Return [X, Y] of the center of cell containing provided text 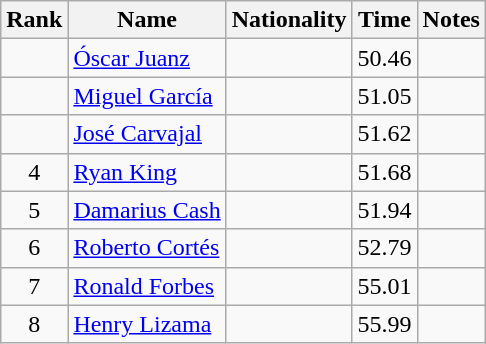
55.01 [384, 286]
Ryan King [147, 172]
Miguel García [147, 96]
50.46 [384, 58]
52.79 [384, 248]
Ronald Forbes [147, 286]
Name [147, 20]
8 [34, 324]
6 [34, 248]
Damarius Cash [147, 210]
Roberto Cortés [147, 248]
4 [34, 172]
Henry Lizama [147, 324]
Nationality [289, 20]
Notes [451, 20]
51.05 [384, 96]
7 [34, 286]
51.68 [384, 172]
José Carvajal [147, 134]
51.94 [384, 210]
Rank [34, 20]
Óscar Juanz [147, 58]
51.62 [384, 134]
55.99 [384, 324]
Time [384, 20]
5 [34, 210]
